Extract the (x, y) coordinate from the center of the cell holding the provided text.  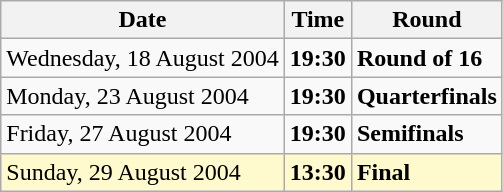
Friday, 27 August 2004 (143, 134)
Semifinals (426, 134)
Time (318, 20)
Round (426, 20)
Wednesday, 18 August 2004 (143, 58)
Date (143, 20)
Monday, 23 August 2004 (143, 96)
Final (426, 172)
13:30 (318, 172)
Quarterfinals (426, 96)
Sunday, 29 August 2004 (143, 172)
Round of 16 (426, 58)
